Capture the cell that displays the provided text and extract its [x, y] central coordinate. 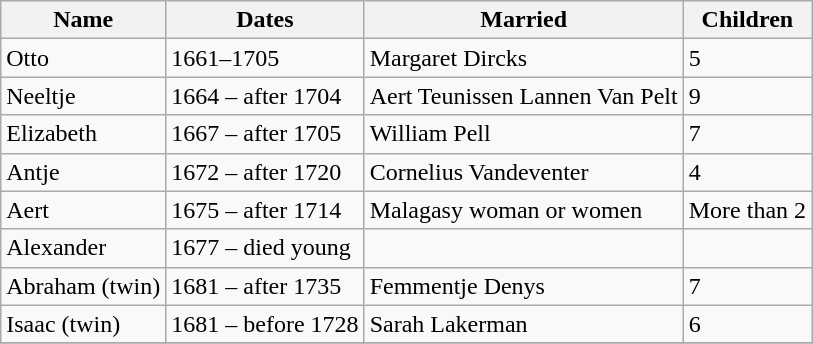
Aert [84, 210]
5 [747, 58]
Cornelius Vandeventer [524, 172]
Otto [84, 58]
6 [747, 324]
4 [747, 172]
Margaret Dircks [524, 58]
Abraham (twin) [84, 286]
More than 2 [747, 210]
1681 – before 1728 [265, 324]
9 [747, 96]
Femmentje Denys [524, 286]
William Pell [524, 134]
1667 – after 1705 [265, 134]
1675 – after 1714 [265, 210]
Antje [84, 172]
1681 – after 1735 [265, 286]
1677 – died young [265, 248]
Elizabeth [84, 134]
Dates [265, 20]
1672 – after 1720 [265, 172]
Children [747, 20]
1664 – after 1704 [265, 96]
Neeltje [84, 96]
Aert Teunissen Lannen Van Pelt [524, 96]
Sarah Lakerman [524, 324]
Malagasy woman or women [524, 210]
Married [524, 20]
Alexander [84, 248]
1661–1705 [265, 58]
Name [84, 20]
Isaac (twin) [84, 324]
